Extract the [x, y] coordinate from the center of the cell holding the provided text.  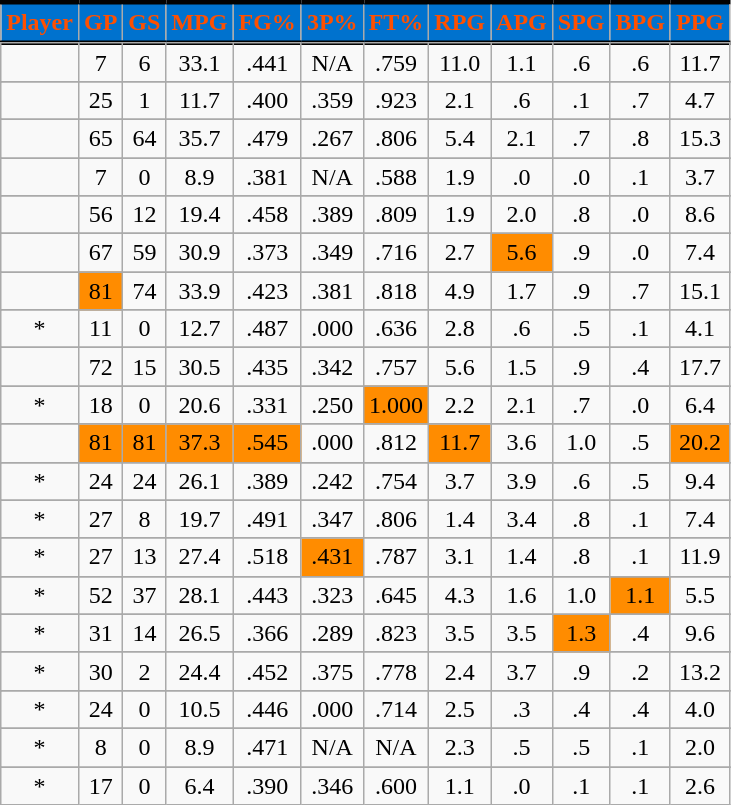
67 [100, 253]
30.5 [200, 367]
.347 [332, 519]
64 [144, 138]
74 [144, 291]
BPG [640, 22]
.588 [396, 177]
24.4 [200, 671]
.636 [396, 329]
18 [100, 405]
2.2 [460, 405]
1 [144, 100]
17.7 [700, 367]
Player [40, 22]
2.4 [460, 671]
31 [100, 633]
30.9 [200, 253]
.289 [332, 633]
11 [100, 329]
2 [144, 671]
9.4 [700, 481]
APG [522, 22]
.431 [332, 557]
.443 [267, 595]
.716 [396, 253]
.366 [267, 633]
17 [100, 785]
.645 [396, 595]
5.4 [460, 138]
1.5 [522, 367]
56 [100, 215]
2.5 [460, 709]
.479 [267, 138]
2.8 [460, 329]
25 [100, 100]
10.5 [200, 709]
28.1 [200, 595]
11.9 [700, 557]
FT% [396, 22]
26.1 [200, 481]
3.6 [522, 443]
9.6 [700, 633]
.349 [332, 253]
3.1 [460, 557]
GP [100, 22]
15.3 [700, 138]
8.6 [700, 215]
.267 [332, 138]
37.3 [200, 443]
13 [144, 557]
1.7 [522, 291]
.446 [267, 709]
52 [100, 595]
4.0 [700, 709]
33.1 [200, 62]
RPG [460, 22]
15 [144, 367]
.518 [267, 557]
2.6 [700, 785]
30 [100, 671]
.390 [267, 785]
13.2 [700, 671]
.487 [267, 329]
.759 [396, 62]
.923 [396, 100]
2.3 [460, 747]
59 [144, 253]
2.7 [460, 253]
.373 [267, 253]
.435 [267, 367]
.359 [332, 100]
.754 [396, 481]
3P% [332, 22]
.545 [267, 443]
.323 [332, 595]
3.9 [522, 481]
.458 [267, 215]
4.3 [460, 595]
14 [144, 633]
19.7 [200, 519]
15.1 [700, 291]
4.9 [460, 291]
.491 [267, 519]
.331 [267, 405]
GS [144, 22]
FG% [267, 22]
.400 [267, 100]
.757 [396, 367]
.812 [396, 443]
26.5 [200, 633]
.778 [396, 671]
.242 [332, 481]
5.5 [700, 595]
.471 [267, 747]
4.7 [700, 100]
33.9 [200, 291]
37 [144, 595]
SPG [581, 22]
19.4 [200, 215]
.342 [332, 367]
PPG [700, 22]
.375 [332, 671]
.823 [396, 633]
.3 [522, 709]
12 [144, 215]
.787 [396, 557]
1.3 [581, 633]
.600 [396, 785]
.423 [267, 291]
.441 [267, 62]
.818 [396, 291]
65 [100, 138]
6 [144, 62]
.452 [267, 671]
11.0 [460, 62]
1.000 [396, 405]
20.2 [700, 443]
1.6 [522, 595]
4.1 [700, 329]
3.4 [522, 519]
.809 [396, 215]
.2 [640, 671]
20.6 [200, 405]
12.7 [200, 329]
.346 [332, 785]
35.7 [200, 138]
27.4 [200, 557]
MPG [200, 22]
72 [100, 367]
.250 [332, 405]
.714 [396, 709]
